Determine the [x, y] coordinate at the center of the cell enclosing the given text.  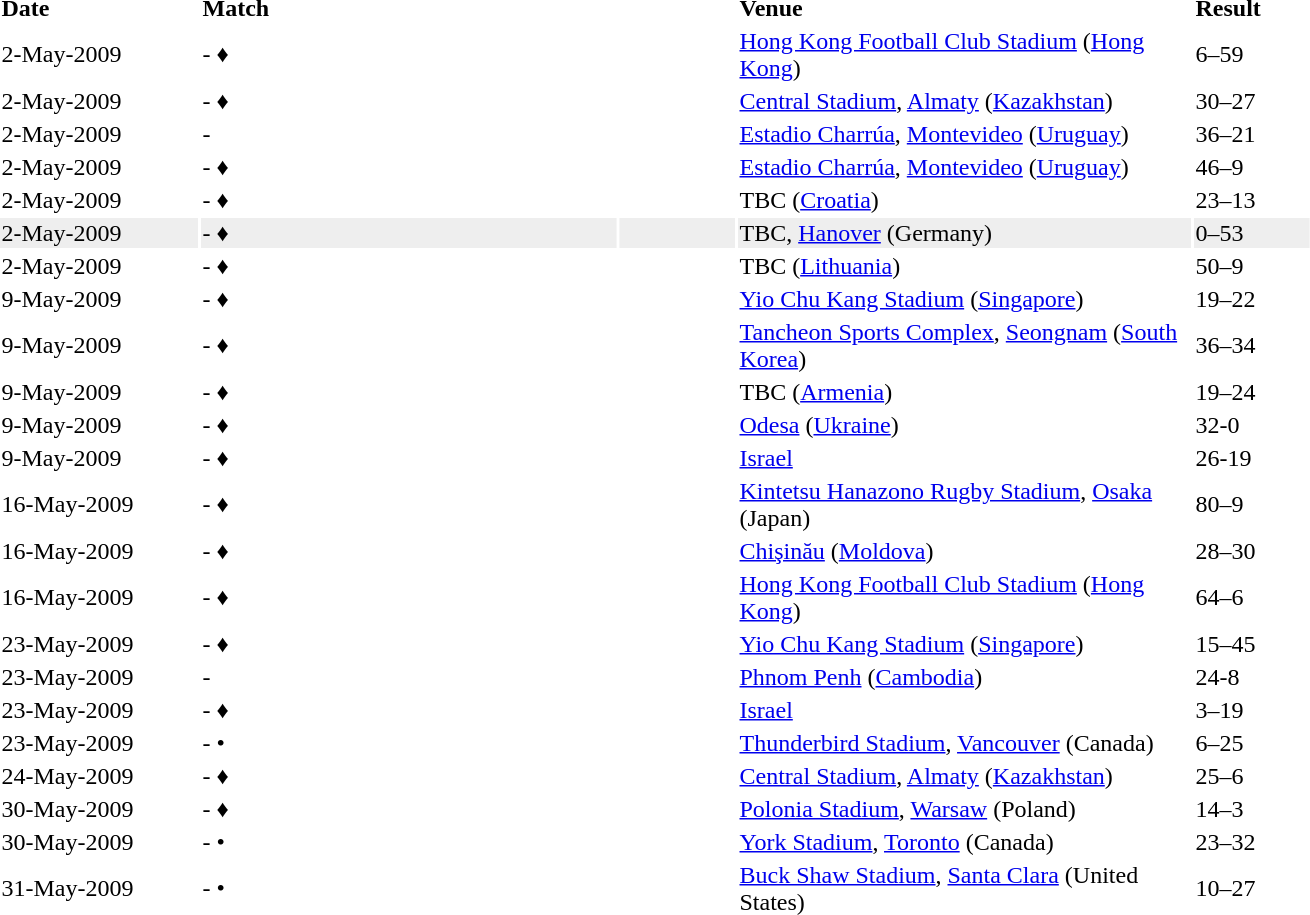
Phnom Penh (Cambodia) [964, 677]
TBC (Armenia) [964, 392]
Thunderbird Stadium, Vancouver (Canada) [964, 743]
36–34 [1252, 346]
32-0 [1252, 425]
0–53 [1252, 233]
Kintetsu Hanazono Rugby Stadium, Osaka (Japan) [964, 504]
64–6 [1252, 598]
36–21 [1252, 134]
23–13 [1252, 200]
28–30 [1252, 551]
TBC (Lithuania) [964, 266]
24-8 [1252, 677]
6–59 [1252, 54]
14–3 [1252, 809]
46–9 [1252, 167]
26-19 [1252, 458]
Chişinău (Moldova) [964, 551]
50–9 [1252, 266]
30–27 [1252, 101]
Polonia Stadium, Warsaw (Poland) [964, 809]
23–32 [1252, 842]
Tancheon Sports Complex, Seongnam (South Korea) [964, 346]
TBC (Croatia) [964, 200]
25–6 [1252, 776]
York Stadium, Toronto (Canada) [964, 842]
3–19 [1252, 710]
Odesa (Ukraine) [964, 425]
15–45 [1252, 644]
19–24 [1252, 392]
80–9 [1252, 504]
24-May-2009 [99, 776]
6–25 [1252, 743]
TBC, Hanover (Germany) [964, 233]
19–22 [1252, 299]
